Pinpoint the cell where the given text exists, returning its [x, y] midpoint coordinate. 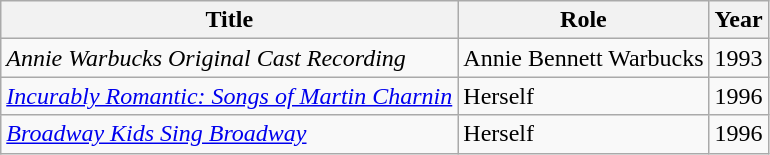
Annie Bennett Warbucks [584, 58]
Incurably Romantic: Songs of Martin Charnin [230, 96]
Year [738, 20]
Broadway Kids Sing Broadway [230, 134]
Role [584, 20]
Annie Warbucks Original Cast Recording [230, 58]
Title [230, 20]
1993 [738, 58]
